Return (X, Y) of the center of cell containing provided text 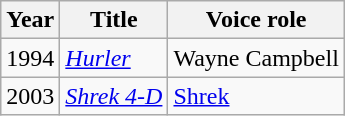
Title (114, 20)
Voice role (256, 20)
Shrek 4-D (114, 96)
Wayne Campbell (256, 58)
Shrek (256, 96)
Hurler (114, 58)
2003 (30, 96)
Year (30, 20)
1994 (30, 58)
